Pinpoint the cell where the given text exists, returning its [x, y] midpoint coordinate. 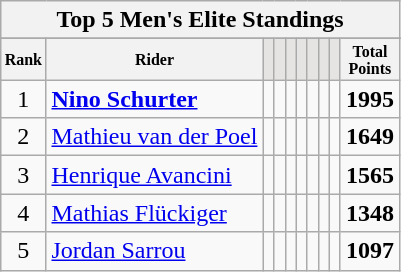
1 [24, 99]
1649 [370, 137]
3 [24, 175]
Rank [24, 60]
1097 [370, 251]
1565 [370, 175]
Rider [154, 60]
Nino Schurter [154, 99]
Jordan Sarrou [154, 251]
Top 5 Men's Elite Standings [200, 20]
5 [24, 251]
TotalPoints [370, 60]
Mathieu van der Poel [154, 137]
1348 [370, 213]
4 [24, 213]
Mathias Flückiger [154, 213]
1995 [370, 99]
Henrique Avancini [154, 175]
2 [24, 137]
